Locate the cell with the specified text and output its (x, y) center coordinate. 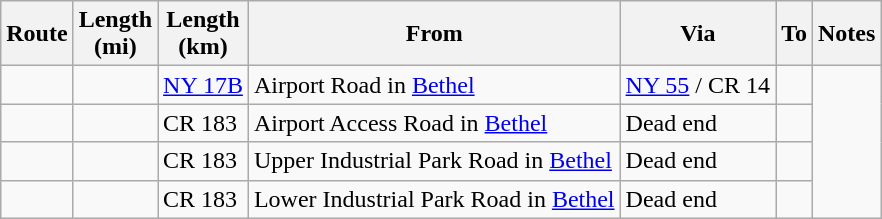
Via (698, 34)
Route (37, 34)
Notes (846, 34)
Length(km) (204, 34)
To (794, 34)
Airport Access Road in Bethel (434, 123)
Upper Industrial Park Road in Bethel (434, 161)
NY 55 / CR 14 (698, 85)
From (434, 34)
Lower Industrial Park Road in Bethel (434, 199)
Airport Road in Bethel (434, 85)
Length(mi) (115, 34)
NY 17B (204, 85)
